Extract the [X, Y] coordinate from the center of the cell holding the provided text.  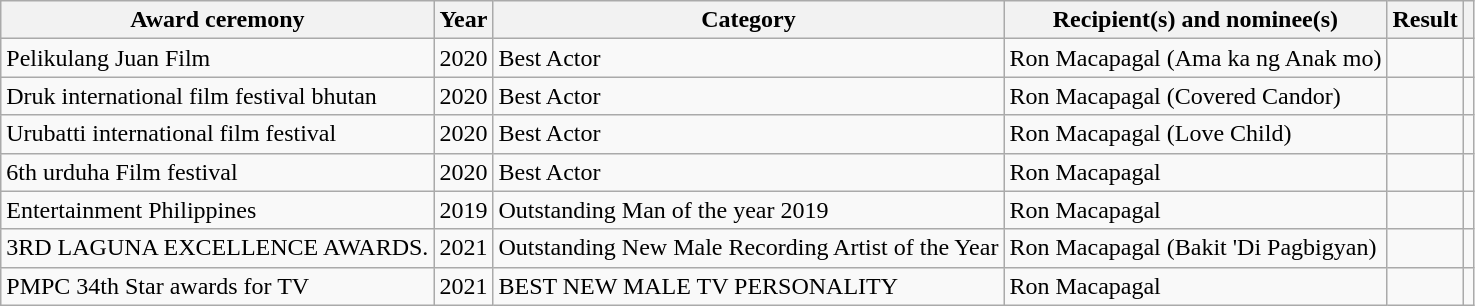
Award ceremony [218, 20]
2019 [464, 210]
Year [464, 20]
Ron Macapagal (Ama ka ng Anak mo) [1196, 58]
Druk international film festival bhutan [218, 96]
Ron Macapagal (Love Child) [1196, 134]
BEST NEW MALE TV PERSONALITY [748, 286]
PMPC 34th Star awards for TV [218, 286]
Urubatti international film festival [218, 134]
6th urduha Film festival [218, 172]
Recipient(s) and nominee(s) [1196, 20]
Ron Macapagal (Bakit 'Di Pagbigyan) [1196, 248]
Entertainment Philippines [218, 210]
3RD LAGUNA EXCELLENCE AWARDS. [218, 248]
Result [1425, 20]
Outstanding New Male Recording Artist of the Year [748, 248]
Pelikulang Juan Film [218, 58]
Category [748, 20]
Outstanding Man of the year 2019 [748, 210]
Ron Macapagal (Covered Candor) [1196, 96]
